Output the (x, y) coordinate of the center of the cell containing the given text.  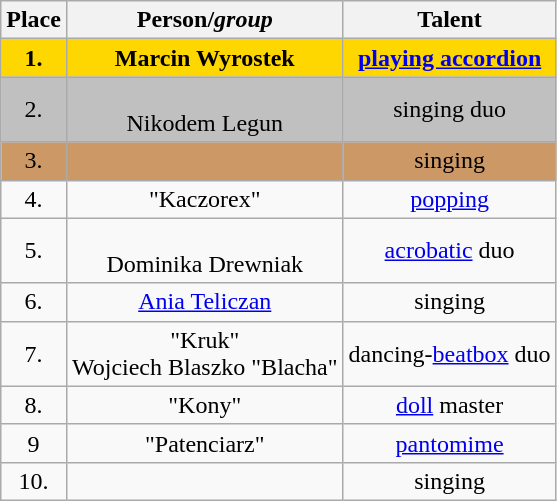
4. (34, 199)
10. (34, 481)
Person/group (204, 20)
singing duo (450, 110)
"Patenciarz" (204, 443)
"Kony" (204, 405)
2. (34, 110)
Nikodem Legun (204, 110)
dancing-beatbox duo (450, 354)
Place (34, 20)
Ania Teliczan (204, 302)
pantomime (450, 443)
Talent (450, 20)
popping (450, 199)
1. (34, 58)
"Kruk"Wojciech Blaszko "Blacha" (204, 354)
playing accordion (450, 58)
7. (34, 354)
6. (34, 302)
9 (34, 443)
8. (34, 405)
3. (34, 161)
acrobatic duo (450, 250)
5. (34, 250)
Marcin Wyrostek (204, 58)
Dominika Drewniak (204, 250)
doll master (450, 405)
"Kaczorex" (204, 199)
